From the cell containing the given text, extract its center point as [x, y] coordinate. 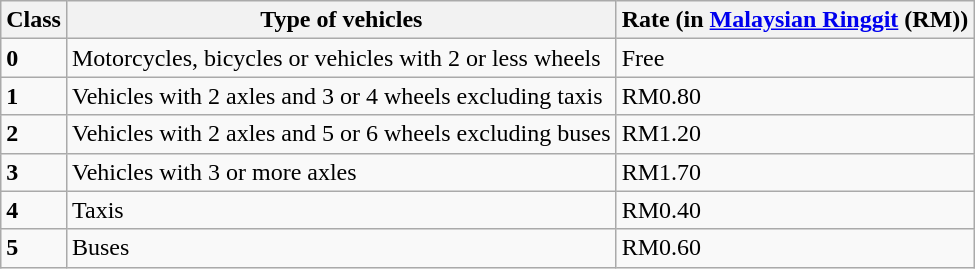
1 [34, 96]
Vehicles with 2 axles and 5 or 6 wheels excluding buses [341, 134]
RM1.70 [795, 172]
Type of vehicles [341, 20]
Buses [341, 248]
5 [34, 248]
2 [34, 134]
Rate (in Malaysian Ringgit (RM)) [795, 20]
RM1.20 [795, 134]
0 [34, 58]
Class [34, 20]
Motorcycles, bicycles or vehicles with 2 or less wheels [341, 58]
Vehicles with 2 axles and 3 or 4 wheels excluding taxis [341, 96]
RM0.40 [795, 210]
4 [34, 210]
Vehicles with 3 or more axles [341, 172]
RM0.80 [795, 96]
RM0.60 [795, 248]
3 [34, 172]
Taxis [341, 210]
Free [795, 58]
